For the text-containing cell, return its midpoint in [x, y] coordinate format. 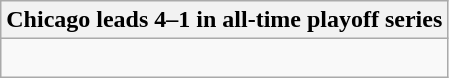
Chicago leads 4–1 in all-time playoff series [224, 20]
